Identify which cell holds the provided text, then report its (X, Y) central coordinate. 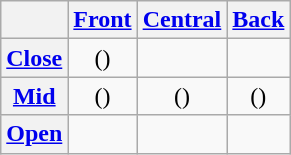
Mid (34, 96)
Back (258, 20)
Close (34, 58)
Open (34, 134)
Front (102, 20)
Central (182, 20)
